Scan for the cell matching the given text and deliver its [X, Y] coordinate at center. 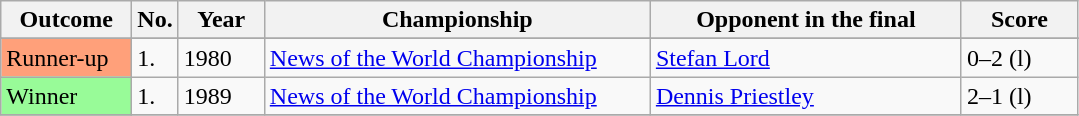
Championship [457, 20]
0–2 (l) [1019, 58]
Outcome [66, 20]
Year [221, 20]
1980 [221, 58]
Dennis Priestley [806, 96]
1989 [221, 96]
No. [155, 20]
Winner [66, 96]
Stefan Lord [806, 58]
Score [1019, 20]
2–1 (l) [1019, 96]
Opponent in the final [806, 20]
Runner-up [66, 58]
